Detect which cell encompasses the target text, then output its (x, y) center coordinate. 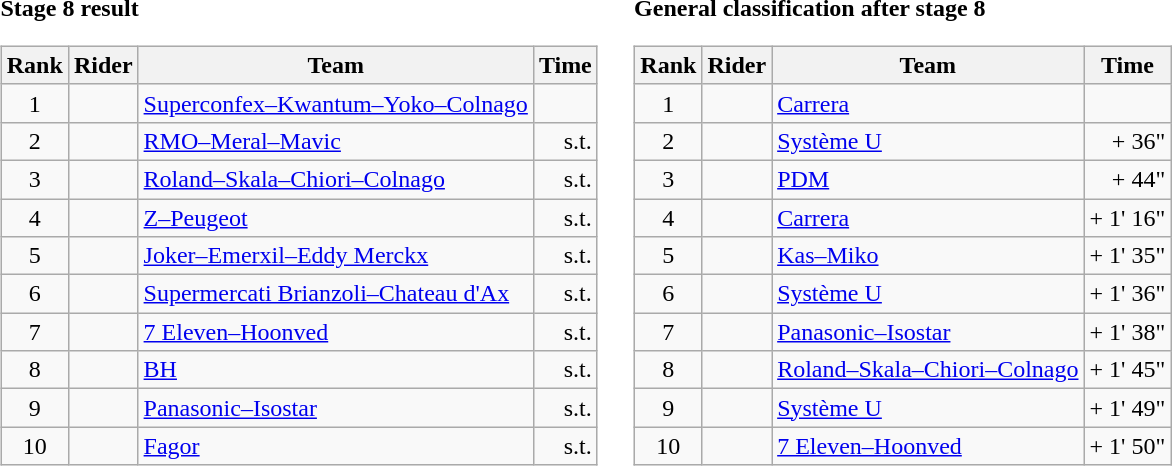
BH (336, 370)
+ 1' 50" (1128, 446)
+ 1' 35" (1128, 256)
+ 1' 16" (1128, 217)
+ 36" (1128, 141)
Z–Peugeot (336, 217)
Joker–Emerxil–Eddy Merckx (336, 256)
+ 1' 45" (1128, 370)
Fagor (336, 446)
+ 1' 38" (1128, 332)
+ 1' 49" (1128, 408)
Kas–Miko (928, 256)
PDM (928, 179)
Supermercati Brianzoli–Chateau d'Ax (336, 294)
Superconfex–Kwantum–Yoko–Colnago (336, 103)
RMO–Meral–Mavic (336, 141)
+ 44" (1128, 179)
+ 1' 36" (1128, 294)
